For the text-containing cell, return its midpoint in [X, Y] coordinate format. 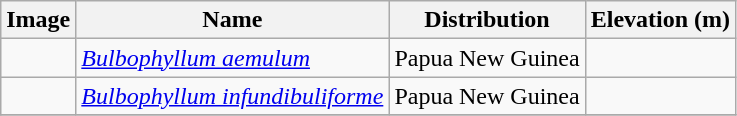
Name [232, 20]
Bulbophyllum aemulum [232, 58]
Distribution [487, 20]
Bulbophyllum infundibuliforme [232, 96]
Elevation (m) [660, 20]
Image [38, 20]
